Scan for the cell matching the given text and deliver its (x, y) coordinate at center. 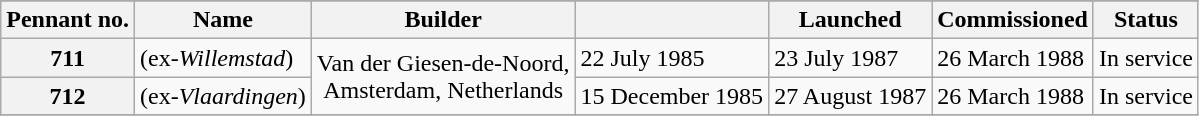
Name (224, 20)
Launched (850, 20)
Pennant no. (68, 20)
23 July 1987 (850, 58)
15 December 1985 (672, 96)
Status (1146, 20)
Commissioned (1013, 20)
27 August 1987 (850, 96)
711 (68, 58)
712 (68, 96)
Van der Giesen-de-Noord,Amsterdam, Netherlands (443, 77)
(ex-Vlaardingen) (224, 96)
(ex-Willemstad) (224, 58)
22 July 1985 (672, 58)
Builder (443, 20)
